Extract the (X, Y) coordinate from the center of the cell holding the provided text.  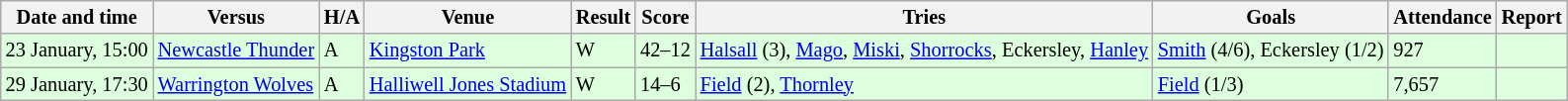
Score (666, 17)
Goals (1271, 17)
H/A (342, 17)
7,657 (1443, 84)
Report (1531, 17)
Field (1/3) (1271, 84)
Newcastle Thunder (236, 50)
Date and time (77, 17)
14–6 (666, 84)
29 January, 17:30 (77, 84)
Kingston Park (468, 50)
Versus (236, 17)
Result (603, 17)
927 (1443, 50)
42–12 (666, 50)
Warrington Wolves (236, 84)
Venue (468, 17)
Field (2), Thornley (925, 84)
Halsall (3), Mago, Miski, Shorrocks, Eckersley, Hanley (925, 50)
Halliwell Jones Stadium (468, 84)
23 January, 15:00 (77, 50)
Tries (925, 17)
Attendance (1443, 17)
Smith (4/6), Eckersley (1/2) (1271, 50)
